From the cell containing the given text, extract its center point as (x, y) coordinate. 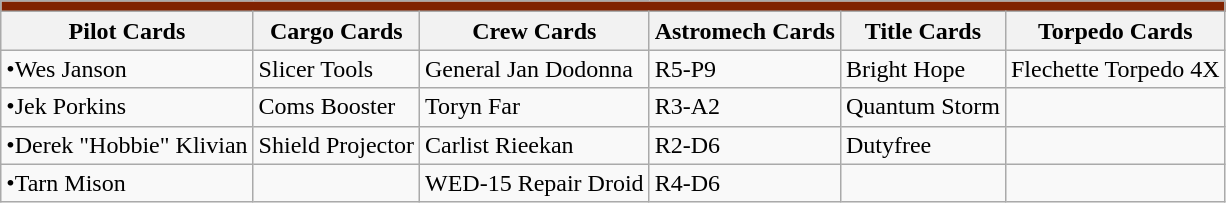
R4-D6 (744, 183)
Title Cards (922, 31)
Flechette Torpedo 4X (1115, 69)
Slicer Tools (336, 69)
•Derek "Hobbie" Klivian (127, 145)
Crew Cards (534, 31)
Torpedo Cards (1115, 31)
•Tarn Mison (127, 183)
Shield Projector (336, 145)
Bright Hope (922, 69)
WED-15 Repair Droid (534, 183)
R3-A2 (744, 107)
Pilot Cards (127, 31)
Coms Booster (336, 107)
Cargo Cards (336, 31)
Dutyfree (922, 145)
Carlist Rieekan (534, 145)
Astromech Cards (744, 31)
•Jek Porkins (127, 107)
General Jan Dodonna (534, 69)
R2-D6 (744, 145)
Quantum Storm (922, 107)
•Wes Janson (127, 69)
R5-P9 (744, 69)
Toryn Far (534, 107)
